Find where the given text appears and provide that cell's center as [x, y] coordinate. 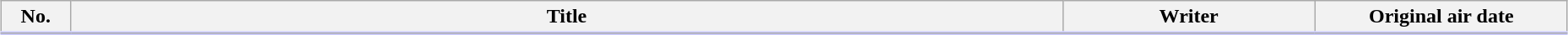
Writer [1188, 17]
No. [35, 17]
Original air date [1441, 17]
Title [567, 17]
